Locate the cell with the specified text and output its (X, Y) center coordinate. 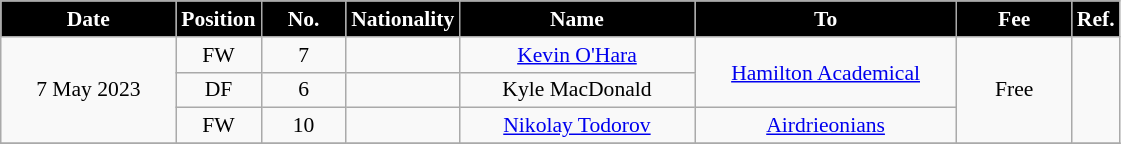
Nationality (402, 19)
Name (576, 19)
Hamilton Academical (826, 72)
To (826, 19)
Position (218, 19)
Ref. (1096, 19)
Kevin O'Hara (576, 55)
Airdrieonians (826, 126)
Kyle MacDonald (576, 90)
Date (88, 19)
10 (304, 126)
6 (304, 90)
DF (218, 90)
7 May 2023 (88, 90)
Nikolay Todorov (576, 126)
No. (304, 19)
7 (304, 55)
Fee (1014, 19)
Free (1014, 90)
